Determine the (x, y) coordinate at the center of the cell enclosing the given text.  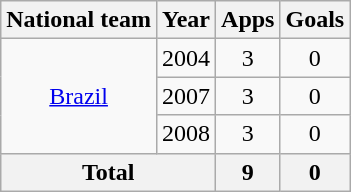
Brazil (79, 96)
Total (108, 172)
2008 (186, 134)
Goals (315, 20)
National team (79, 20)
2007 (186, 96)
Year (186, 20)
9 (248, 172)
Apps (248, 20)
2004 (186, 58)
